Capture the cell that displays the provided text and extract its (x, y) central coordinate. 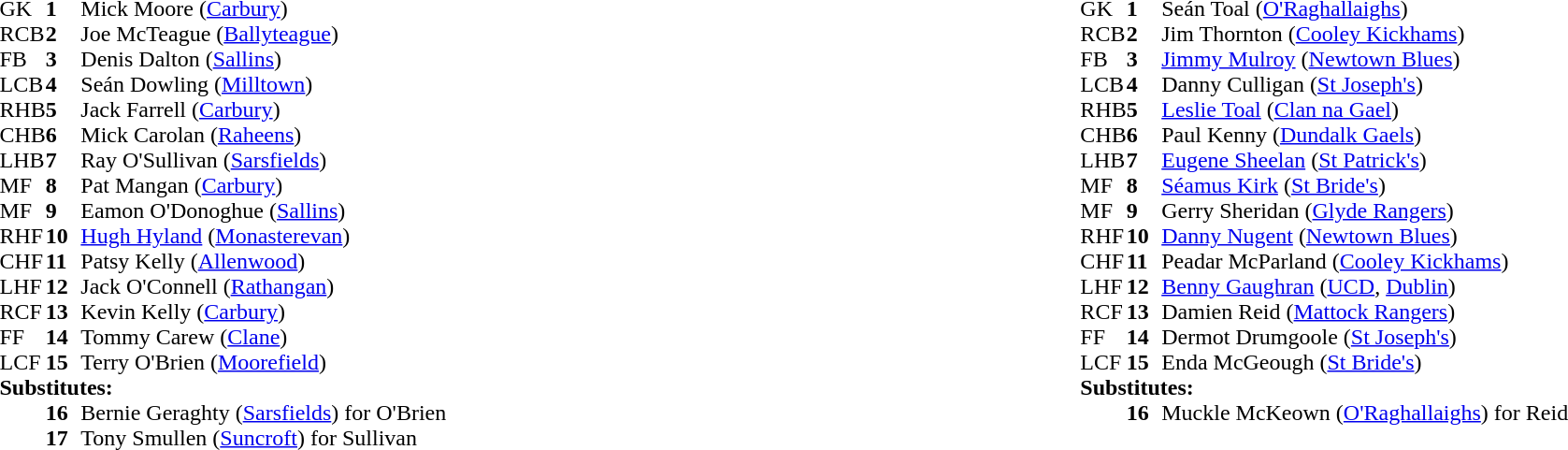
Jack O'Connell (Rathangan) (264, 286)
Enda McGeough (St Bride's) (1365, 363)
Pat Mangan (Carbury) (264, 185)
Joe McTeague (Ballyteague) (264, 34)
Jimmy Mulroy (Newtown Blues) (1365, 60)
Mick Carolan (Raheens) (264, 135)
Eamon O'Donoghue (Sallins) (264, 211)
Séamus Kirk (St Bride's) (1365, 185)
Denis Dalton (Sallins) (264, 60)
Terry O'Brien (Moorefield) (264, 363)
Muckle McKeown (O'Raghallaighs) for Reid (1365, 414)
Kevin Kelly (Carbury) (264, 312)
Seán Dowling (Milltown) (264, 84)
Leslie Toal (Clan na Gael) (1365, 110)
Danny Nugent (Newtown Blues) (1365, 236)
Gerry Sheridan (Glyde Rangers) (1365, 211)
Tony Smullen (Suncroft) for Sullivan (264, 438)
Damien Reid (Mattock Rangers) (1365, 312)
Patsy Kelly (Allenwood) (264, 262)
Danny Culligan (St Joseph's) (1365, 84)
Tommy Carew (Clane) (264, 337)
Eugene Sheelan (St Patrick's) (1365, 161)
Jack Farrell (Carbury) (264, 110)
Jim Thornton (Cooley Kickhams) (1365, 34)
Peadar McParland (Cooley Kickhams) (1365, 262)
Ray O'Sullivan (Sarsfields) (264, 161)
17 (64, 438)
Hugh Hyland (Monasterevan) (264, 236)
Paul Kenny (Dundalk Gaels) (1365, 135)
Bernie Geraghty (Sarsfields) for O'Brien (264, 414)
Benny Gaughran (UCD, Dublin) (1365, 286)
Dermot Drumgoole (St Joseph's) (1365, 337)
